Search for the cell housing the specified text and yield its (X, Y) center coordinate. 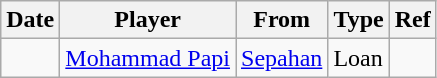
Date (30, 20)
Type (358, 20)
From (282, 20)
Sepahan (282, 58)
Ref (412, 20)
Loan (358, 58)
Player (148, 20)
Mohammad Papi (148, 58)
